Identify which cell holds the provided text, then report its (X, Y) central coordinate. 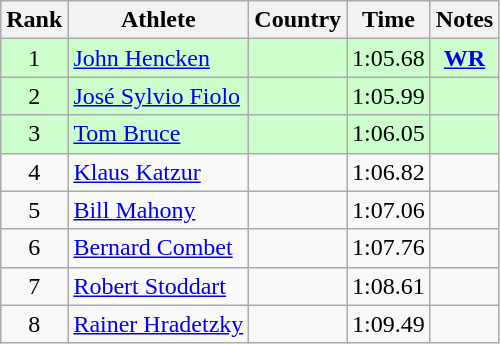
1:06.82 (389, 172)
1 (34, 58)
4 (34, 172)
Robert Stoddart (158, 286)
Bernard Combet (158, 248)
5 (34, 210)
1:05.68 (389, 58)
Notes (464, 20)
6 (34, 248)
José Sylvio Fiolo (158, 96)
Country (298, 20)
WR (464, 58)
Athlete (158, 20)
Rainer Hradetzky (158, 324)
Tom Bruce (158, 134)
2 (34, 96)
1:07.06 (389, 210)
Klaus Katzur (158, 172)
Bill Mahony (158, 210)
7 (34, 286)
3 (34, 134)
1:06.05 (389, 134)
1:05.99 (389, 96)
John Hencken (158, 58)
8 (34, 324)
1:09.49 (389, 324)
Rank (34, 20)
1:07.76 (389, 248)
Time (389, 20)
1:08.61 (389, 286)
